Capture the cell that displays the provided text and extract its (x, y) central coordinate. 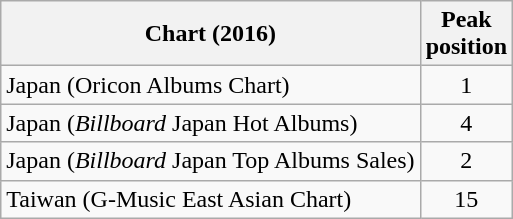
Japan (Billboard Japan Top Albums Sales) (210, 161)
2 (466, 161)
Taiwan (G-Music East Asian Chart) (210, 199)
15 (466, 199)
4 (466, 123)
Japan (Billboard Japan Hot Albums) (210, 123)
1 (466, 85)
Japan (Oricon Albums Chart) (210, 85)
Chart (2016) (210, 34)
Peakposition (466, 34)
